From the cell containing the given text, extract its center point as (x, y) coordinate. 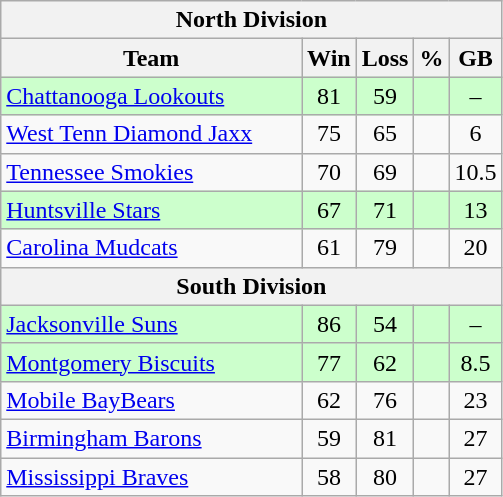
6 (476, 134)
Team (152, 58)
67 (330, 210)
13 (476, 210)
Tennessee Smokies (152, 172)
10.5 (476, 172)
86 (330, 324)
54 (385, 324)
South Division (252, 286)
61 (330, 248)
North Division (252, 20)
69 (385, 172)
65 (385, 134)
23 (476, 400)
70 (330, 172)
GB (476, 58)
71 (385, 210)
Carolina Mudcats (152, 248)
76 (385, 400)
80 (385, 477)
79 (385, 248)
58 (330, 477)
Win (330, 58)
West Tenn Diamond Jaxx (152, 134)
Chattanooga Lookouts (152, 96)
Mississippi Braves (152, 477)
20 (476, 248)
Birmingham Barons (152, 438)
Mobile BayBears (152, 400)
8.5 (476, 362)
Montgomery Biscuits (152, 362)
77 (330, 362)
Loss (385, 58)
Huntsville Stars (152, 210)
% (432, 58)
Jacksonville Suns (152, 324)
75 (330, 134)
